Detect which cell encompasses the target text, then output its [X, Y] center coordinate. 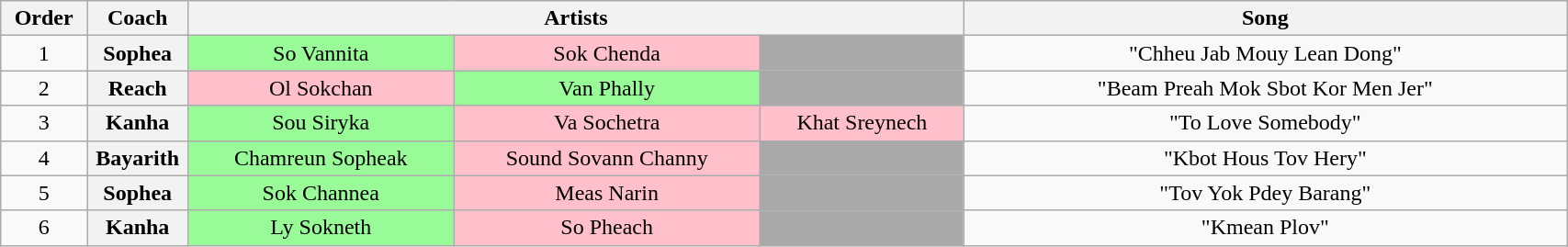
"Chheu Jab Mouy Lean Dong" [1266, 53]
"Kbot Hous Tov Hery" [1266, 158]
Sok Chenda [607, 53]
5 [44, 193]
Khat Sreynech [862, 123]
Artists [576, 18]
Ol Sokchan [321, 88]
Reach [138, 88]
Coach [138, 18]
So Pheach [607, 228]
Va Sochetra [607, 123]
2 [44, 88]
Sok Channea [321, 193]
Chamreun Sopheak [321, 158]
Sou Siryka [321, 123]
Ly Sokneth [321, 228]
Song [1266, 18]
6 [44, 228]
Bayarith [138, 158]
Van Phally [607, 88]
4 [44, 158]
1 [44, 53]
So Vannita [321, 53]
Meas Narin [607, 193]
"Beam Preah Mok Sbot Kor Men Jer" [1266, 88]
"Kmean Plov" [1266, 228]
Sound Sovann Channy [607, 158]
Order [44, 18]
"Tov Yok Pdey Barang" [1266, 193]
3 [44, 123]
"To Love Somebody" [1266, 123]
